Pinpoint the cell where the given text exists, returning its [X, Y] midpoint coordinate. 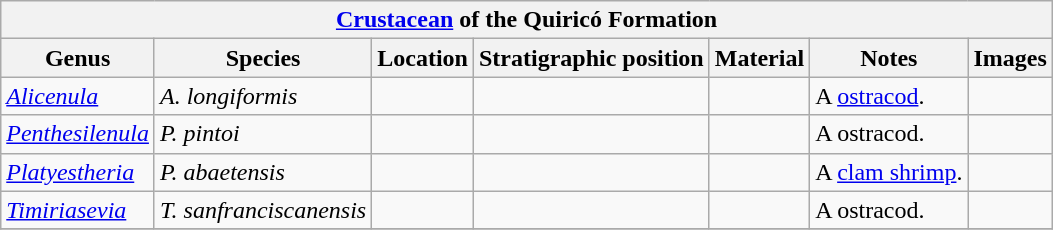
Notes [889, 58]
A. longiformis [262, 96]
Penthesilenula [78, 134]
Platyestheria [78, 172]
Location [423, 58]
Genus [78, 58]
A clam shrimp. [889, 172]
Species [262, 58]
Timiriasevia [78, 210]
Stratigraphic position [591, 58]
T. sanfranciscanensis [262, 210]
P. abaetensis [262, 172]
Crustacean of the Quiricó Formation [527, 20]
P. pintoi [262, 134]
Material [759, 58]
Images [1010, 58]
Alicenula [78, 96]
